Extract the [X, Y] coordinate from the center of the cell holding the provided text.  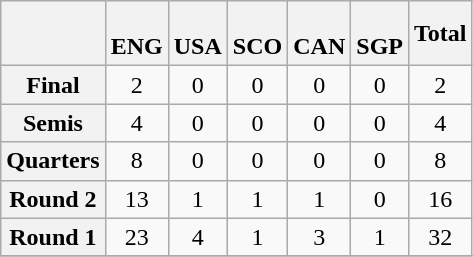
Round 1 [53, 237]
3 [320, 237]
13 [136, 199]
ENG [136, 34]
16 [441, 199]
Round 2 [53, 199]
Semis [53, 123]
SGP [380, 34]
SCO [257, 34]
Final [53, 85]
CAN [320, 34]
USA [198, 34]
Total [441, 34]
23 [136, 237]
Quarters [53, 161]
32 [441, 237]
